Determine the (x, y) coordinate at the center of the cell enclosing the given text.  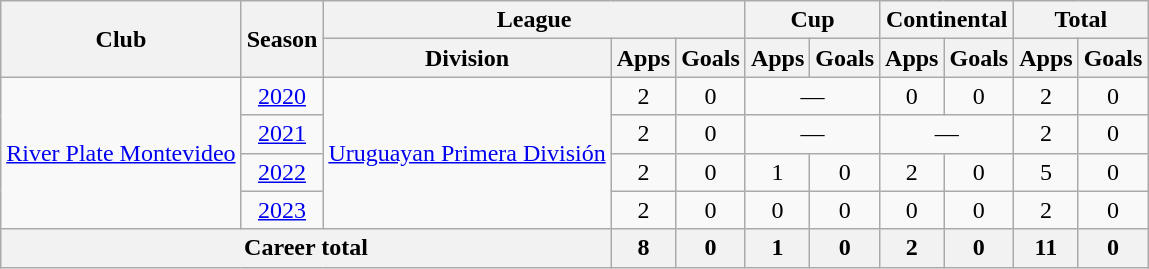
11 (1046, 248)
Season (282, 39)
Club (121, 39)
2021 (282, 134)
2020 (282, 96)
Division (467, 58)
Continental (947, 20)
League (534, 20)
8 (643, 248)
River Plate Montevideo (121, 153)
Cup (812, 20)
Uruguayan Primera División (467, 153)
Career total (306, 248)
Total (1081, 20)
2022 (282, 172)
5 (1046, 172)
2023 (282, 210)
